For the text-containing cell, return its midpoint in (X, Y) coordinate format. 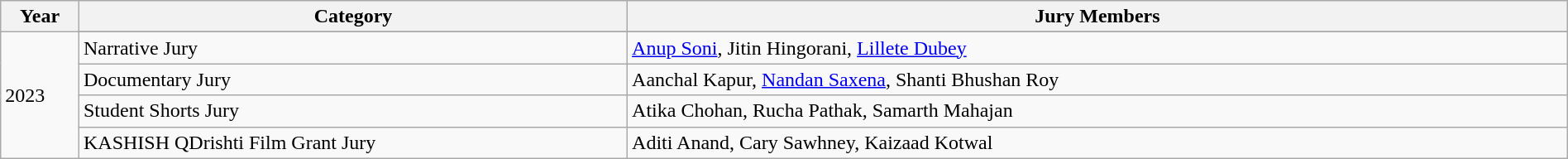
Anup Soni, Jitin Hingorani, Lillete Dubey (1098, 48)
Documentary Jury (352, 79)
KASHISH QDrishti Film Grant Jury (352, 142)
Aanchal Kapur, Nandan Saxena, Shanti Bhushan Roy (1098, 79)
2023 (40, 95)
Jury Members (1098, 17)
Atika Chohan, Rucha Pathak, Samarth Mahajan (1098, 111)
Category (352, 17)
Narrative Jury (352, 48)
Aditi Anand, Cary Sawhney, Kaizaad Kotwal (1098, 142)
Student Shorts Jury (352, 111)
Year (40, 17)
